Identify which cell holds the provided text, then report its [x, y] central coordinate. 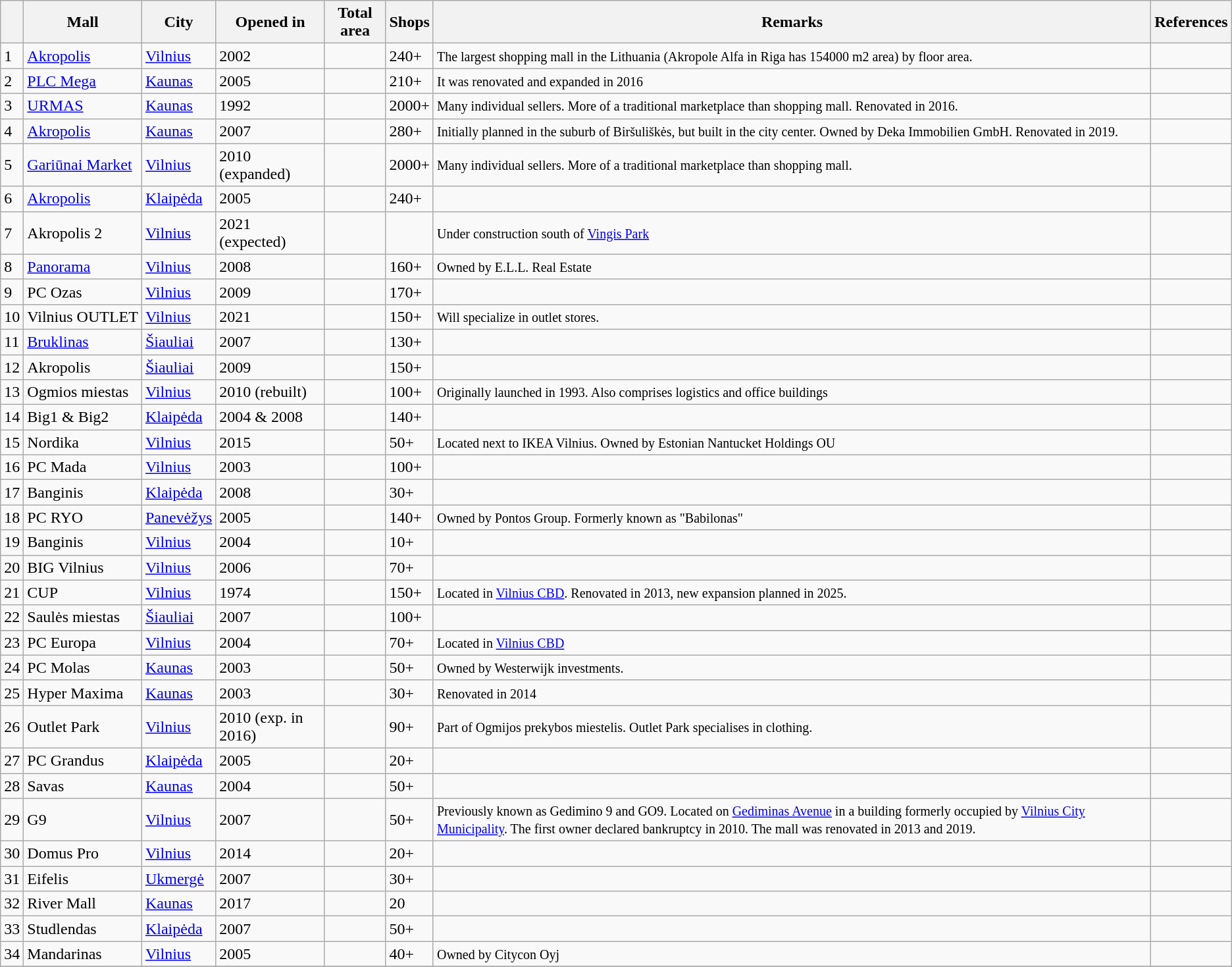
9 [12, 292]
Many individual sellers. More of a traditional marketplace than shopping mall. Renovated in 2016. [792, 106]
16 [12, 467]
Located next to IKEA Vilnius. Owned by Estonian Nantucket Holdings OU [792, 442]
Outlet Park [83, 727]
24 [12, 667]
Remarks [792, 22]
29 [12, 820]
Owned by E.L.L. Real Estate [792, 267]
2 [12, 81]
The largest shopping mall in the Lithuania (Akropole Alfa in Riga has 154000 m2 area) by floor area. [792, 56]
PLC Mega [83, 81]
21 [12, 592]
River Mall [83, 904]
PC Mada [83, 467]
URMAS [83, 106]
32 [12, 904]
PC Ozas [83, 292]
160+ [409, 267]
25 [12, 693]
19 [12, 542]
7 [12, 233]
Originally launched in 1993. Also comprises logistics and office buildings [792, 392]
22 [12, 617]
PC Grandus [83, 760]
Studlendas [83, 929]
Total area [355, 22]
31 [12, 879]
6 [12, 199]
Initially planned in the suburb of Biršuliškės, but built in the city center. Owned by Deka Immobilien GmbH. Renovated in 2019. [792, 131]
18 [12, 517]
Savas [83, 785]
27 [12, 760]
1992 [270, 106]
2010 (rebuilt) [270, 392]
Will specialize in outlet stores. [792, 317]
Owned by Citycon Oyj [792, 954]
Mall [83, 22]
1974 [270, 592]
Domus Pro [83, 854]
Located in Vilnius CBD. Renovated in 2013, new expansion planned in 2025. [792, 592]
90+ [409, 727]
210+ [409, 81]
PC Molas [83, 667]
280+ [409, 131]
12 [12, 367]
23 [12, 642]
Saulės miestas [83, 617]
2004 & 2008 [270, 417]
26 [12, 727]
Big1 & Big2 [83, 417]
Under construction south of Vingis Park [792, 233]
Panorama [83, 267]
10+ [409, 542]
15 [12, 442]
13 [12, 392]
2015 [270, 442]
2014 [270, 854]
Ogmios miestas [83, 392]
2021 (expected) [270, 233]
Panevėžys [178, 517]
11 [12, 342]
2010 (expanded) [270, 165]
10 [12, 317]
Mandarinas [83, 954]
PC RYO [83, 517]
Vilnius OUTLET [83, 317]
Gariūnai Market [83, 165]
It was renovated and expanded in 2016 [792, 81]
2010 (exp. in 2016) [270, 727]
4 [12, 131]
CUP [83, 592]
30 [12, 854]
G9 [83, 820]
Ukmergė [178, 879]
References [1191, 22]
Part of Ogmijos prekybos miestelis. Outlet Park specialises in clothing. [792, 727]
Renovated in 2014 [792, 693]
1 [12, 56]
2006 [270, 567]
Owned by Pontos Group. Formerly known as "Babilonas" [792, 517]
34 [12, 954]
170+ [409, 292]
2017 [270, 904]
2002 [270, 56]
PC Europa [83, 642]
Akropolis 2 [83, 233]
14 [12, 417]
City [178, 22]
2021 [270, 317]
Many individual sellers. More of a traditional marketplace than shopping mall. [792, 165]
8 [12, 267]
3 [12, 106]
Nordika [83, 442]
Located in Vilnius CBD [792, 642]
5 [12, 165]
Hyper Maxima [83, 693]
Owned by Westerwijk investments. [792, 667]
28 [12, 785]
Opened in [270, 22]
Shops [409, 22]
Bruklinas [83, 342]
Eifelis [83, 879]
33 [12, 929]
130+ [409, 342]
BIG Vilnius [83, 567]
40+ [409, 954]
17 [12, 492]
